Detect which cell encompasses the target text, then output its (x, y) center coordinate. 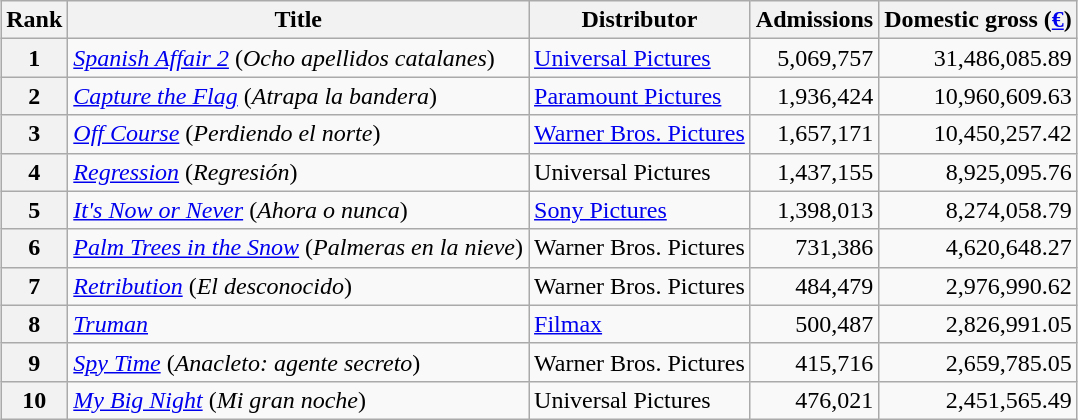
1 (34, 58)
Distributor (640, 20)
500,487 (814, 324)
6 (34, 248)
8,925,095.76 (978, 172)
2,976,990.62 (978, 286)
31,486,085.89 (978, 58)
Spy Time (Anacleto: agente secreto) (298, 362)
Retribution (El desconocido) (298, 286)
Sony Pictures (640, 210)
1,936,424 (814, 96)
2,659,785.05 (978, 362)
9 (34, 362)
Truman (298, 324)
Palm Trees in the Snow (Palmeras en la nieve) (298, 248)
3 (34, 134)
8,274,058.79 (978, 210)
Domestic gross (€) (978, 20)
2,451,565.49 (978, 400)
10,450,257.42 (978, 134)
415,716 (814, 362)
Filmax (640, 324)
4,620,648.27 (978, 248)
5 (34, 210)
2,826,991.05 (978, 324)
Paramount Pictures (640, 96)
2 (34, 96)
10,960,609.63 (978, 96)
Capture the Flag (Atrapa la bandera) (298, 96)
Admissions (814, 20)
731,386 (814, 248)
4 (34, 172)
10 (34, 400)
7 (34, 286)
It's Now or Never (Ahora o nunca) (298, 210)
5,069,757 (814, 58)
1,657,171 (814, 134)
Title (298, 20)
Regression (Regresión) (298, 172)
Spanish Affair 2 (Ocho apellidos catalanes) (298, 58)
1,437,155 (814, 172)
Rank (34, 20)
484,479 (814, 286)
8 (34, 324)
My Big Night (Mi gran noche) (298, 400)
1,398,013 (814, 210)
476,021 (814, 400)
Off Course (Perdiendo el norte) (298, 134)
